For the text-containing cell, return its midpoint in [x, y] coordinate format. 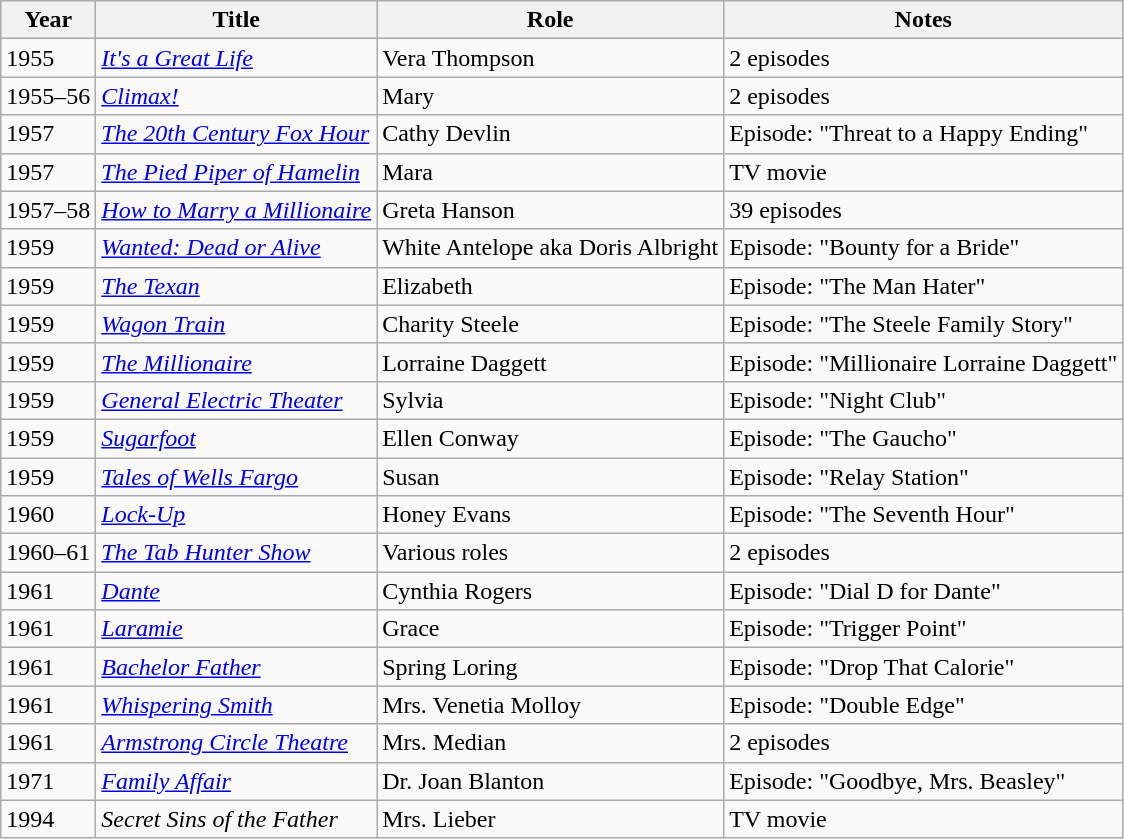
Tales of Wells Fargo [236, 477]
Episode: "Threat to a Happy Ending" [924, 134]
The Texan [236, 286]
White Antelope aka Doris Albright [550, 248]
Episode: "Bounty for a Bride" [924, 248]
Title [236, 20]
Spring Loring [550, 667]
Mary [550, 96]
Charity Steele [550, 324]
Year [48, 20]
Notes [924, 20]
Susan [550, 477]
1957–58 [48, 210]
Mrs. Median [550, 743]
Wanted: Dead or Alive [236, 248]
Greta Hanson [550, 210]
Episode: "The Steele Family Story" [924, 324]
1960 [48, 515]
Secret Sins of the Father [236, 819]
1971 [48, 781]
1955 [48, 58]
Episode: "Dial D for Dante" [924, 591]
Lorraine Daggett [550, 362]
Episode: "Goodbye, Mrs. Beasley" [924, 781]
Episode: "Trigger Point" [924, 629]
How to Marry a Millionaire [236, 210]
Sylvia [550, 400]
Wagon Train [236, 324]
Episode: "Night Club" [924, 400]
Episode: "The Seventh Hour" [924, 515]
1955–56 [48, 96]
Vera Thompson [550, 58]
The Pied Piper of Hamelin [236, 172]
Episode: "The Gaucho" [924, 438]
Cynthia Rogers [550, 591]
General Electric Theater [236, 400]
Family Affair [236, 781]
Ellen Conway [550, 438]
Bachelor Father [236, 667]
Episode: "Double Edge" [924, 705]
39 episodes [924, 210]
1994 [48, 819]
Laramie [236, 629]
Sugarfoot [236, 438]
Elizabeth [550, 286]
Dante [236, 591]
Dr. Joan Blanton [550, 781]
Lock-Up [236, 515]
Armstrong Circle Theatre [236, 743]
Honey Evans [550, 515]
Mara [550, 172]
The Millionaire [236, 362]
Episode: "Drop That Calorie" [924, 667]
Role [550, 20]
Episode: "Relay Station" [924, 477]
Mrs. Lieber [550, 819]
Mrs. Venetia Molloy [550, 705]
It's a Great Life [236, 58]
Various roles [550, 553]
The 20th Century Fox Hour [236, 134]
Cathy Devlin [550, 134]
1960–61 [48, 553]
Episode: "Millionaire Lorraine Daggett" [924, 362]
The Tab Hunter Show [236, 553]
Episode: "The Man Hater" [924, 286]
Climax! [236, 96]
Grace [550, 629]
Whispering Smith [236, 705]
